Detect which cell encompasses the target text, then output its (x, y) center coordinate. 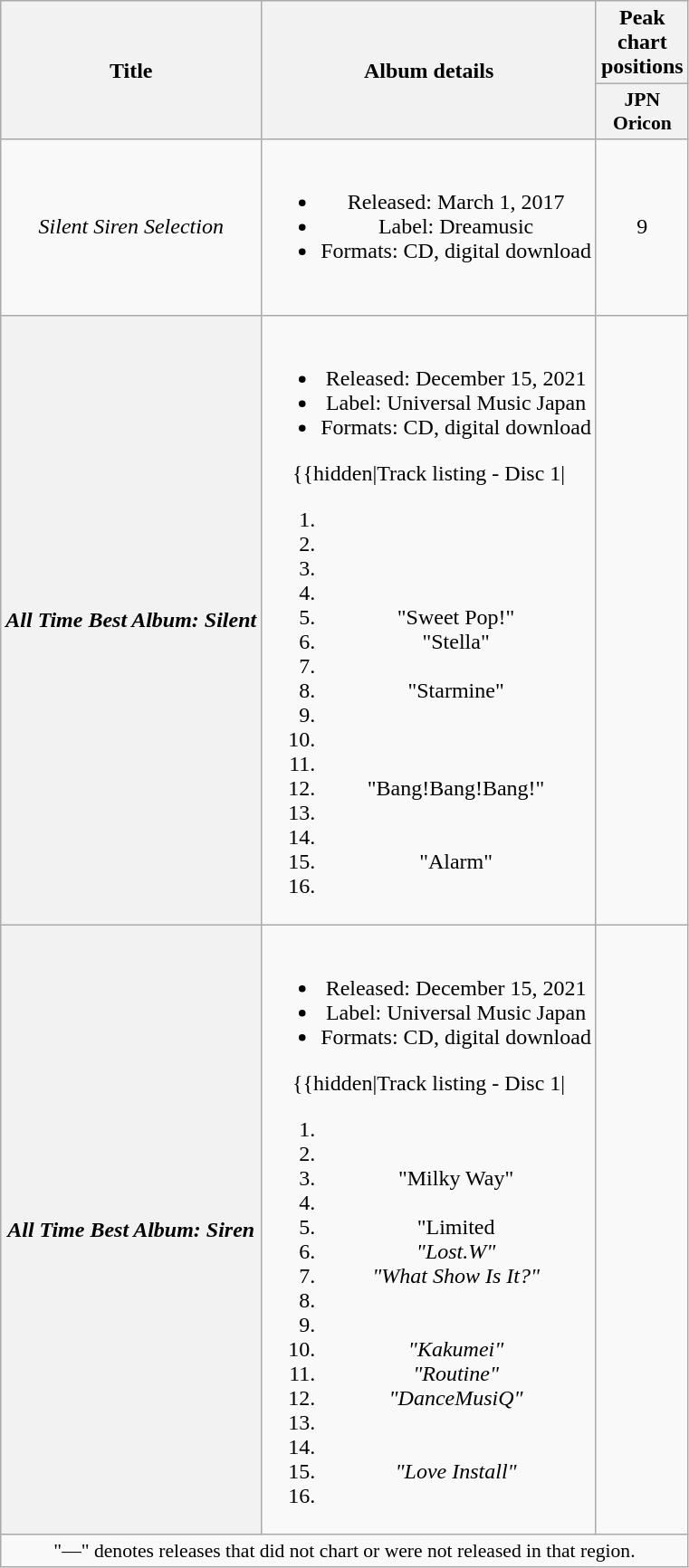
JPNOricon (642, 112)
9 (642, 227)
Album details (429, 71)
Title (131, 71)
Released: March 1, 2017Label: DreamusicFormats: CD, digital download (429, 227)
Peak chart positions (642, 43)
All Time Best Album: Siren (131, 1230)
All Time Best Album: Silent (131, 620)
"—" denotes releases that did not chart or were not released in that region. (344, 1551)
Silent Siren Selection (131, 227)
